Extract the [x, y] coordinate from the center of the cell holding the provided text.  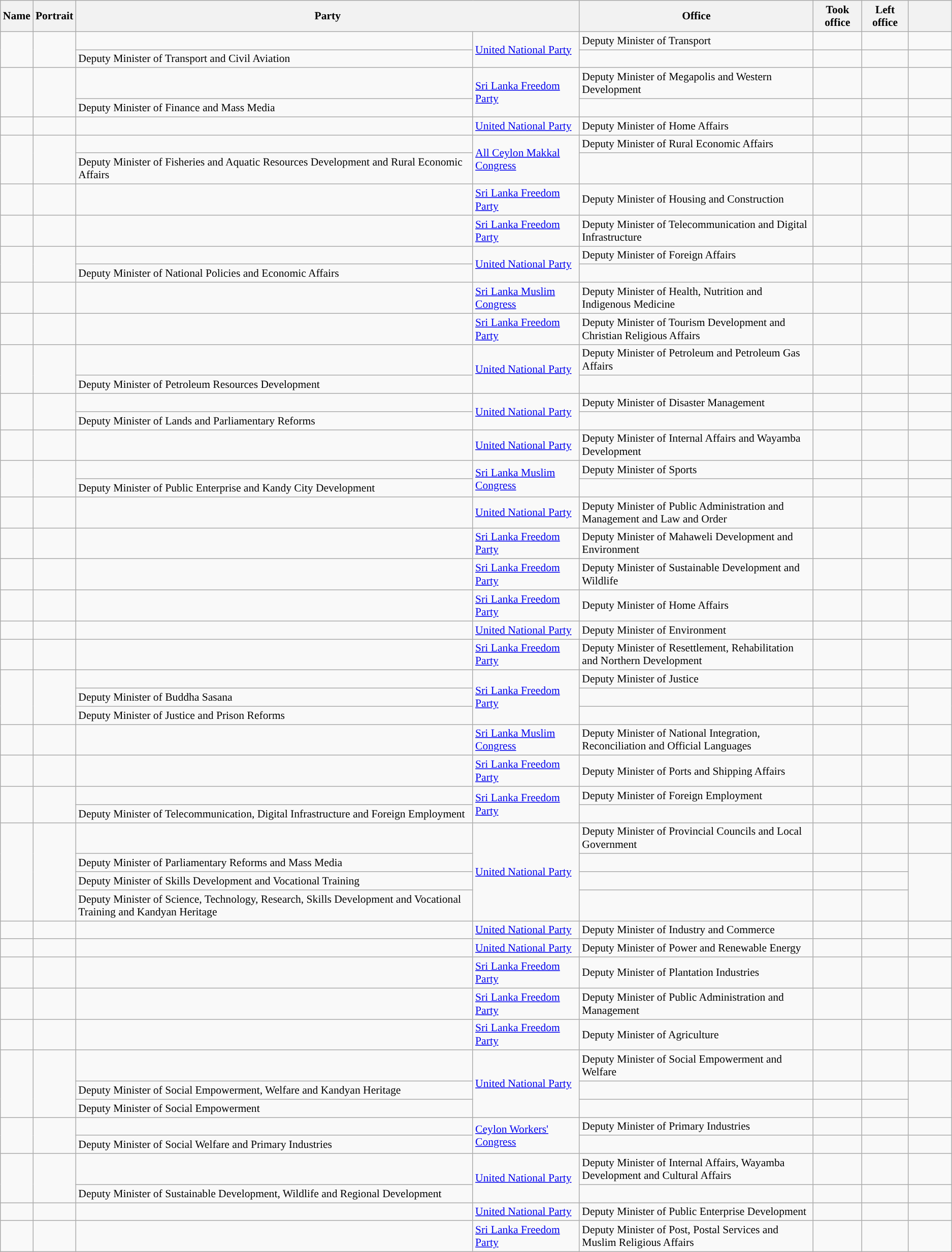
Deputy Minister of Social Empowerment [274, 1108]
Deputy Minister of Transport and Civil Aviation [274, 59]
Deputy Minister of Justice [696, 679]
Portrait [54, 16]
Deputy Minister of Plantation Industries [696, 973]
Deputy Minister of Resettlement, Rehabilitation and Northern Development [696, 655]
Deputy Minister of Agriculture [696, 1035]
Deputy Minister of Provincial Councils and Local Government [696, 838]
Deputy Minister of Primary Industries [696, 1127]
Deputy Minister of Internal Affairs, Wayamba Development and Cultural Affairs [696, 1169]
Deputy Minister of Transport [696, 41]
Deputy Minister of Sustainable Development, Wildlife and Regional Development [274, 1194]
Deputy Minister of Public Administration and Management [696, 1003]
Deputy Minister of Industry and Commerce [696, 930]
Deputy Minister of Internal Affairs and Wayamba Development [696, 445]
Ceylon Workers' Congress [526, 1135]
Left office [885, 16]
Office [696, 16]
Deputy Minister of Social Empowerment and Welfare [696, 1066]
Deputy Minister of Foreign Affairs [696, 255]
Deputy Minister of Environment [696, 630]
Deputy Minister of Sports [696, 470]
Party [327, 16]
Deputy Minister of Parliamentary Reforms and Mass Media [274, 863]
Deputy Minister of Ports and Shipping Affairs [696, 771]
Deputy Minister of Health, Nutrition and Indigenous Medicine [696, 298]
Deputy Minister of Megapolis and Western Development [696, 83]
Deputy Minister of Petroleum and Petroleum Gas Affairs [696, 359]
Deputy Minister of Rural Economic Affairs [696, 144]
Took office [837, 16]
All Ceylon Makkal Congress [526, 159]
Deputy Minister of Housing and Construction [696, 200]
Deputy Minister of Telecommunication, Digital Infrastructure and Foreign Employment [274, 814]
Deputy Minister of Post, Postal Services and Muslim Religious Affairs [696, 1237]
Deputy Minister of Power and Renewable Energy [696, 948]
Deputy Minister of Public Enterprise and Kandy City Development [274, 488]
Deputy Minister of Telecommunication and Digital Infrastructure [696, 230]
Deputy Minister of National Policies and Economic Affairs [274, 274]
Deputy Minister of Social Empowerment, Welfare and Kandyan Heritage [274, 1091]
Name [17, 16]
Deputy Minister of Disaster Management [696, 403]
Deputy Minister of Buddha Sasana [274, 698]
Deputy Minister of Tourism Development and Christian Religious Affairs [696, 329]
Deputy Minister of National Integration, Reconciliation and Official Languages [696, 740]
Deputy Minister of Mahaweli Development and Environment [696, 543]
Deputy Minister of Justice and Prison Reforms [274, 715]
Deputy Minister of Foreign Employment [696, 796]
Deputy Minister of Sustainable Development and Wildlife [696, 575]
Deputy Minister of Skills Development and Vocational Training [274, 881]
Deputy Minister of Fisheries and Aquatic Resources Development and Rural Economic Affairs [274, 169]
Deputy Minister of Public Administration and Management and Law and Order [696, 513]
Deputy Minister of Finance and Mass Media [274, 108]
Deputy Minister of Lands and Parliamentary Reforms [274, 421]
Deputy Minister of Science, Technology, Research, Skills Development and Vocational Training and Kandyan Heritage [274, 906]
Deputy Minister of Petroleum Resources Development [274, 385]
Deputy Minister of Social Welfare and Primary Industries [274, 1145]
Deputy Minister of Public Enterprise Development [696, 1212]
